Capture the cell that displays the provided text and extract its [X, Y] central coordinate. 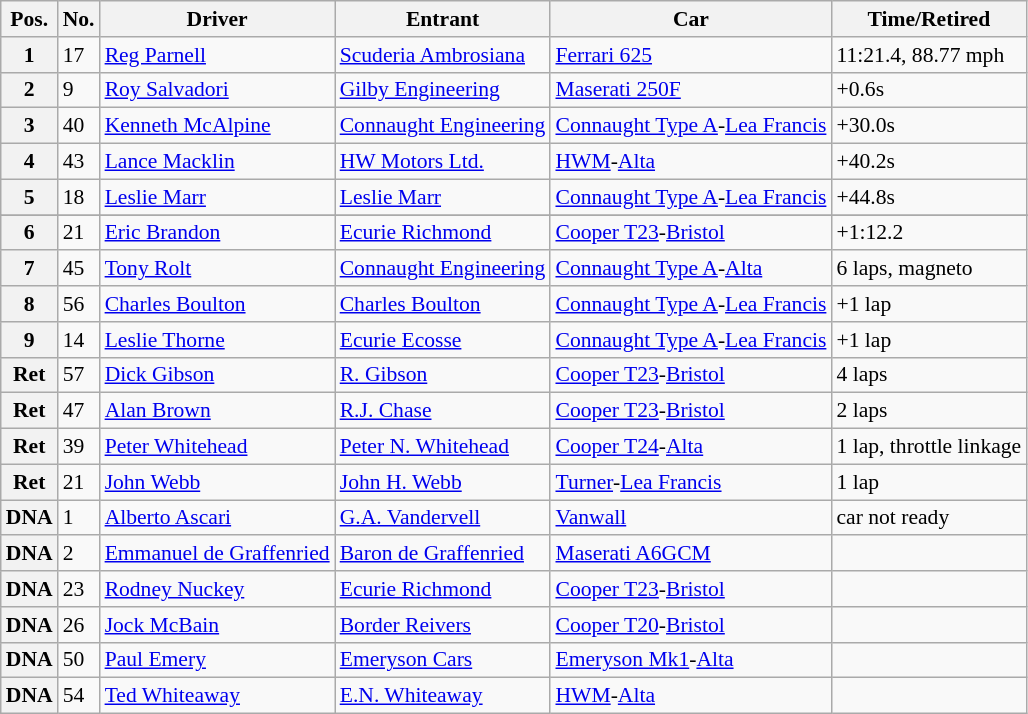
Tony Rolt [218, 269]
50 [79, 660]
Border Reivers [443, 625]
Roy Salvadori [218, 90]
4 [30, 162]
3 [30, 126]
56 [79, 304]
5 [30, 197]
11:21.4, 88.77 mph [928, 55]
2 laps [928, 411]
+30.0s [928, 126]
6 laps, magneto [928, 269]
Leslie Thorne [218, 340]
Scuderia Ambrosiana [443, 55]
47 [79, 411]
HW Motors Ltd. [443, 162]
Emmanuel de Graffenried [218, 554]
Emeryson Cars [443, 660]
40 [79, 126]
Jock McBain [218, 625]
18 [79, 197]
Ted Whiteaway [218, 696]
6 [30, 233]
Maserati 250F [690, 90]
Gilby Engineering [443, 90]
Baron de Graffenried [443, 554]
7 [30, 269]
+1:12.2 [928, 233]
car not ready [928, 518]
Peter Whitehead [218, 447]
Turner-Lea Francis [690, 482]
26 [79, 625]
Paul Emery [218, 660]
Cooper T24-Alta [690, 447]
Emeryson Mk1-Alta [690, 660]
Driver [218, 19]
No. [79, 19]
17 [79, 55]
Lance Macklin [218, 162]
Reg Parnell [218, 55]
Dick Gibson [218, 375]
Time/Retired [928, 19]
Vanwall [690, 518]
Kenneth McAlpine [218, 126]
G.A. Vandervell [443, 518]
57 [79, 375]
Eric Brandon [218, 233]
R. Gibson [443, 375]
Cooper T20-Bristol [690, 625]
Ecurie Ecosse [443, 340]
1 lap, throttle linkage [928, 447]
14 [79, 340]
Maserati A6GCM [690, 554]
43 [79, 162]
Rodney Nuckey [218, 589]
R.J. Chase [443, 411]
Pos. [30, 19]
Ferrari 625 [690, 55]
Alan Brown [218, 411]
8 [30, 304]
39 [79, 447]
John H. Webb [443, 482]
+44.8s [928, 197]
Peter N. Whitehead [443, 447]
Alberto Ascari [218, 518]
E.N. Whiteaway [443, 696]
45 [79, 269]
54 [79, 696]
Connaught Type A-Alta [690, 269]
John Webb [218, 482]
+40.2s [928, 162]
+0.6s [928, 90]
Car [690, 19]
23 [79, 589]
4 laps [928, 375]
Entrant [443, 19]
1 lap [928, 482]
